Capture the cell that displays the provided text and extract its (X, Y) central coordinate. 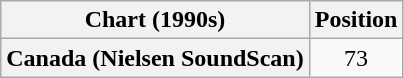
73 (356, 58)
Canada (Nielsen SoundScan) (155, 58)
Chart (1990s) (155, 20)
Position (356, 20)
